Detect which cell encompasses the target text, then output its (x, y) center coordinate. 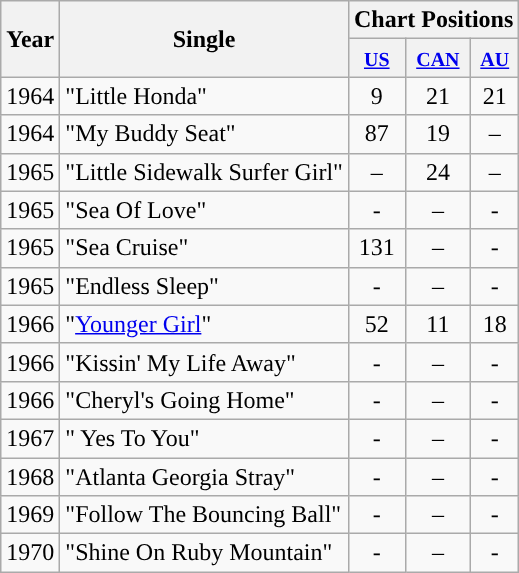
"Sea Cruise" (204, 248)
Chart Positions (433, 20)
87 (376, 134)
18 (495, 324)
"Follow The Bouncing Ball" (204, 515)
"Atlanta Georgia Stray" (204, 477)
"Endless Sleep" (204, 286)
52 (376, 324)
"Little Sidewalk Surfer Girl" (204, 172)
" Yes To You" (204, 438)
"Younger Girl" (204, 324)
11 (438, 324)
1967 (30, 438)
1969 (30, 515)
US (376, 58)
"Cheryl's Going Home" (204, 400)
"My Buddy Seat" (204, 134)
24 (438, 172)
131 (376, 248)
AU (495, 58)
"Shine On Ruby Mountain" (204, 553)
1970 (30, 553)
19 (438, 134)
Year (30, 39)
Single (204, 39)
"Little Honda" (204, 96)
"Kissin' My Life Away" (204, 362)
"Sea Of Love" (204, 210)
CAN (438, 58)
1968 (30, 477)
9 (376, 96)
